Locate the cell with the specified text and output its (x, y) center coordinate. 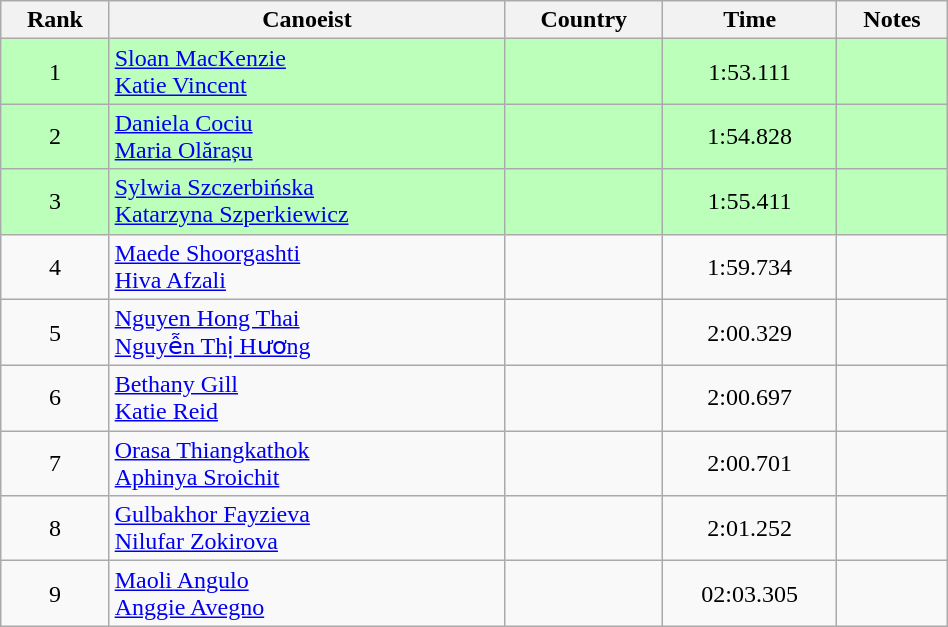
Sloan MacKenzieKatie Vincent (307, 72)
Rank (55, 20)
2:00.697 (750, 398)
Gulbakhor FayzievaNilufar Zokirova (307, 528)
9 (55, 594)
Country (584, 20)
Maoli AnguloAnggie Avegno (307, 594)
5 (55, 332)
1 (55, 72)
2:00.701 (750, 464)
Canoeist (307, 20)
2:01.252 (750, 528)
3 (55, 202)
Maede ShoorgashtiHiva Afzali (307, 266)
Notes (892, 20)
02:03.305 (750, 594)
6 (55, 398)
Time (750, 20)
8 (55, 528)
4 (55, 266)
2:00.329 (750, 332)
1:53.111 (750, 72)
Nguyen Hong ThaiNguyễn Thị Hương (307, 332)
1:55.411 (750, 202)
1:54.828 (750, 136)
7 (55, 464)
Sylwia SzczerbińskaKatarzyna Szperkiewicz (307, 202)
1:59.734 (750, 266)
2 (55, 136)
Bethany GillKatie Reid (307, 398)
Daniela CociuMaria Olărașu (307, 136)
Orasa ThiangkathokAphinya Sroichit (307, 464)
